Extract the (x, y) coordinate from the center of the cell holding the provided text.  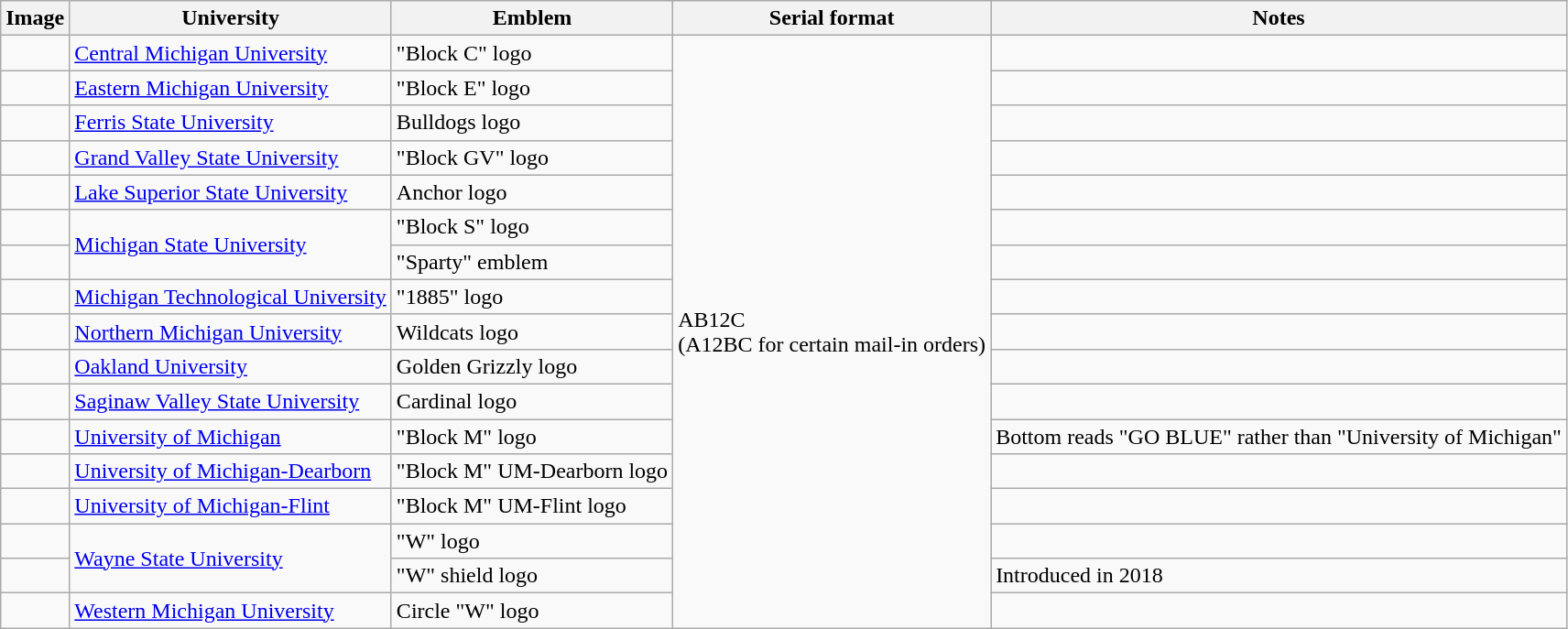
AB12C(A12BC for certain mail-in orders) (832, 331)
Saginaw Valley State University (231, 401)
"Block M" UM-Flint logo (531, 506)
Eastern Michigan University (231, 88)
Circle "W" logo (531, 611)
"Sparty" emblem (531, 262)
Notes (1279, 18)
Wildcats logo (531, 331)
Serial format (832, 18)
Bulldogs logo (531, 123)
Central Michigan University (231, 53)
Cardinal logo (531, 401)
Golden Grizzly logo (531, 366)
Introduced in 2018 (1279, 576)
Western Michigan University (231, 611)
Michigan State University (231, 244)
"Block E" logo (531, 88)
Bottom reads "GO BLUE" rather than "University of Michigan" (1279, 437)
"1885" logo (531, 297)
University (231, 18)
Grand Valley State University (231, 157)
"Block M" UM-Dearborn logo (531, 472)
University of Michigan-Dearborn (231, 472)
"Block GV" logo (531, 157)
Northern Michigan University (231, 331)
Ferris State University (231, 123)
Michigan Technological University (231, 297)
Oakland University (231, 366)
Lake Superior State University (231, 192)
University of Michigan-Flint (231, 506)
"W" shield logo (531, 576)
University of Michigan (231, 437)
"Block M" logo (531, 437)
Emblem (531, 18)
Image (35, 18)
Anchor logo (531, 192)
"Block C" logo (531, 53)
"W" logo (531, 541)
Wayne State University (231, 559)
"Block S" logo (531, 227)
